For the text-containing cell, return its midpoint in [x, y] coordinate format. 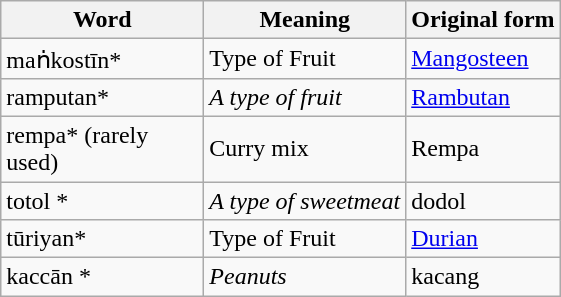
Peanuts [305, 277]
maṅkostīn* [102, 59]
tūriyan* [102, 239]
A type of sweetmeat [305, 201]
totol * [102, 201]
Original form [483, 20]
kaccān * [102, 277]
Meaning [305, 20]
Word [102, 20]
Mangosteen [483, 59]
Durian [483, 239]
Rempa [483, 148]
kacang [483, 277]
A type of fruit [305, 97]
dodol [483, 201]
Rambutan [483, 97]
Curry mix [305, 148]
ramputan* [102, 97]
rempa* (rarely used) [102, 148]
